Output the [x, y] coordinate of the center of the cell containing the given text.  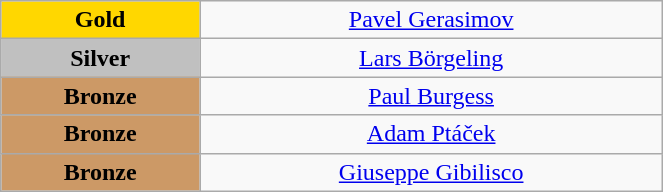
Adam Ptáček [432, 134]
Paul Burgess [432, 96]
Gold [100, 20]
Giuseppe Gibilisco [432, 172]
Pavel Gerasimov [432, 20]
Lars Börgeling [432, 58]
Silver [100, 58]
